Return [x, y] of the center of cell containing provided text 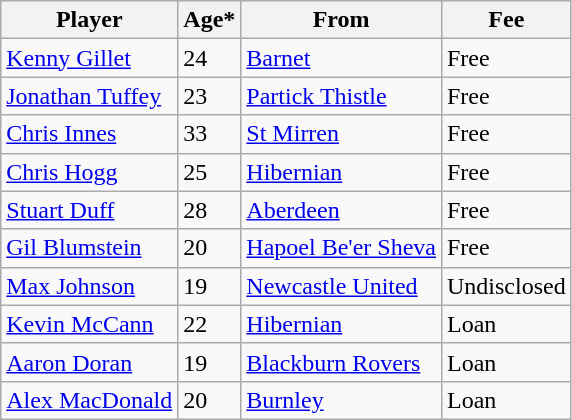
Blackburn Rovers [342, 362]
Kevin McCann [90, 324]
From [342, 20]
24 [210, 58]
Burnley [342, 400]
Undisclosed [506, 286]
22 [210, 324]
Barnet [342, 58]
Chris Innes [90, 134]
Max Johnson [90, 286]
Chris Hogg [90, 172]
Alex MacDonald [90, 400]
33 [210, 134]
Kenny Gillet [90, 58]
Age* [210, 20]
Newcastle United [342, 286]
Player [90, 20]
St Mirren [342, 134]
25 [210, 172]
Stuart Duff [90, 210]
Gil Blumstein [90, 248]
23 [210, 96]
Fee [506, 20]
Partick Thistle [342, 96]
Hapoel Be'er Sheva [342, 248]
Jonathan Tuffey [90, 96]
Aaron Doran [90, 362]
28 [210, 210]
Aberdeen [342, 210]
